Identify which cell holds the provided text, then report its (X, Y) central coordinate. 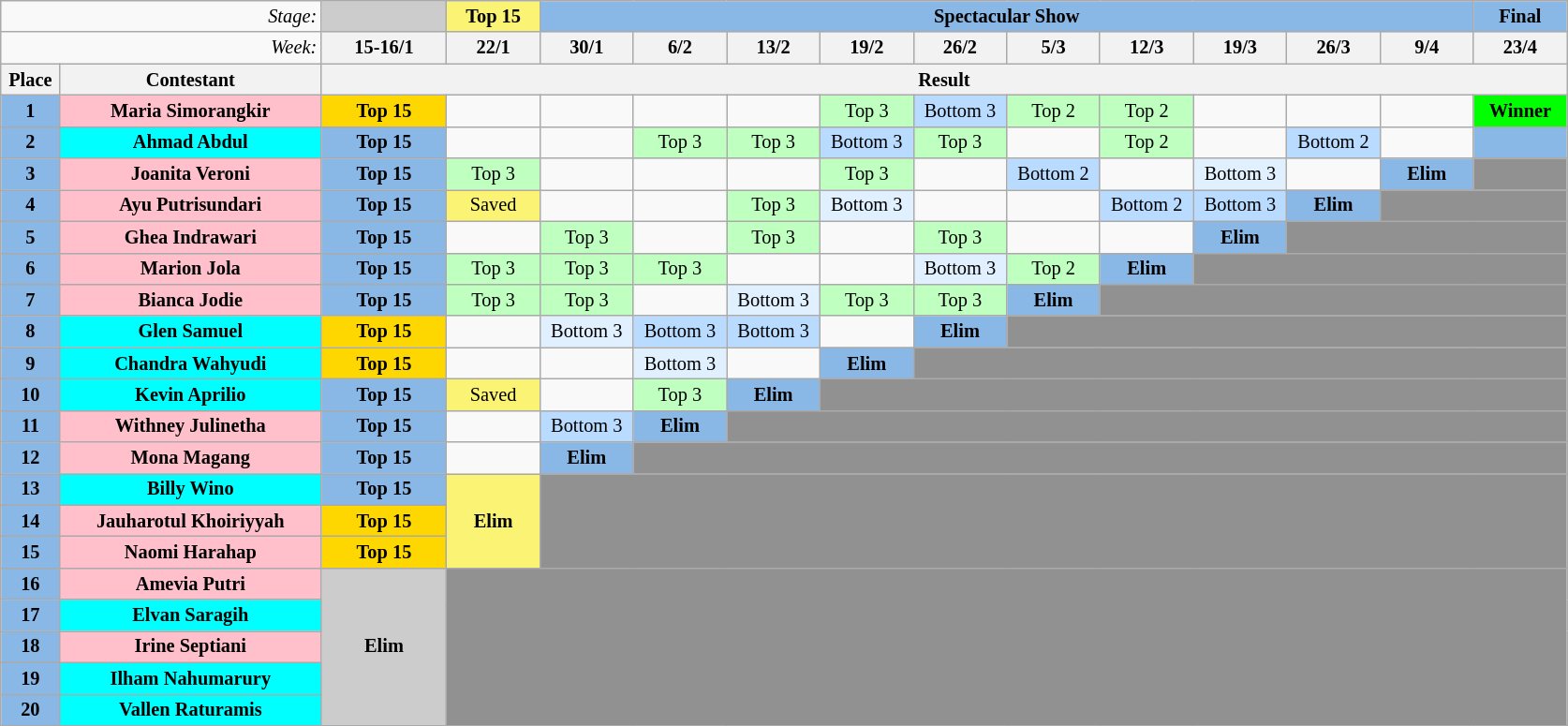
16 (30, 584)
1 (30, 111)
Result (944, 80)
Vallen Raturamis (190, 710)
9 (30, 363)
Glen Samuel (190, 332)
3 (30, 174)
12 (30, 458)
Marion Jola (190, 269)
10 (30, 394)
19/3 (1240, 48)
23/4 (1520, 48)
Contestant (190, 80)
5 (30, 237)
Maria Simorangkir (190, 111)
6 (30, 269)
2 (30, 142)
30/1 (586, 48)
Joanita Veroni (190, 174)
Ahmad Abdul (190, 142)
Billy Wino (190, 489)
8 (30, 332)
Amevia Putri (190, 584)
Stage: (161, 16)
Winner (1520, 111)
Withney Julinetha (190, 426)
17 (30, 615)
6/2 (680, 48)
Final (1520, 16)
Mona Magang (190, 458)
Place (30, 80)
14 (30, 521)
Irine Septiani (190, 646)
26/3 (1334, 48)
Kevin Aprilio (190, 394)
Ghea Indrawari (190, 237)
26/2 (960, 48)
Bianca Jodie (190, 300)
5/3 (1054, 48)
19/2 (866, 48)
Spectacular Show (1006, 16)
12/3 (1146, 48)
4 (30, 205)
13/2 (774, 48)
15-16/1 (384, 48)
15 (30, 552)
Week: (161, 48)
Ayu Putrisundari (190, 205)
9/4 (1427, 48)
Jauharotul Khoiriyyah (190, 521)
Chandra Wahyudi (190, 363)
19 (30, 678)
22/1 (494, 48)
Elvan Saragih (190, 615)
7 (30, 300)
Naomi Harahap (190, 552)
20 (30, 710)
13 (30, 489)
18 (30, 646)
Ilham Nahumarury (190, 678)
11 (30, 426)
